Return the (X, Y) coordinate for the center point of the cell that contains the specified text.  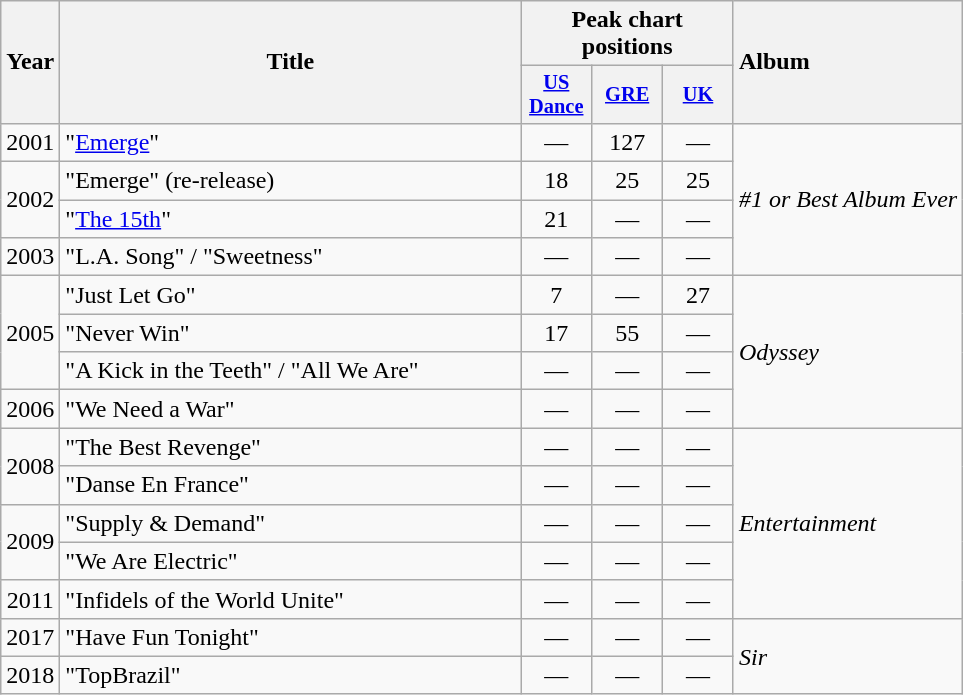
"Supply & Demand" (290, 523)
2008 (30, 466)
"TopBrazil" (290, 675)
27 (698, 295)
"Infidels of the World Unite" (290, 599)
2001 (30, 142)
2009 (30, 542)
Title (290, 62)
Entertainment (848, 523)
127 (628, 142)
GRE (628, 95)
UK (698, 95)
"The Best Revenge" (290, 447)
2018 (30, 675)
"Danse En France" (290, 485)
Odyssey (848, 352)
2002 (30, 200)
2011 (30, 599)
Album (848, 62)
55 (628, 333)
#1 or Best Album Ever (848, 199)
"Have Fun Tonight" (290, 637)
17 (556, 333)
18 (556, 181)
7 (556, 295)
"Never Win" (290, 333)
"We Need a War" (290, 409)
"We Are Electric" (290, 561)
Peak chart positions (628, 34)
"The 15th" (290, 219)
2017 (30, 637)
21 (556, 219)
US Dance (556, 95)
"L.A. Song" / "Sweetness" (290, 257)
"Emerge" (290, 142)
Year (30, 62)
2003 (30, 257)
"Just Let Go" (290, 295)
2006 (30, 409)
Sir (848, 656)
2005 (30, 333)
"Emerge" (re-release) (290, 181)
"A Kick in the Teeth" / "All We Are" (290, 371)
